Extract the (x, y) coordinate from the center of the cell holding the provided text.  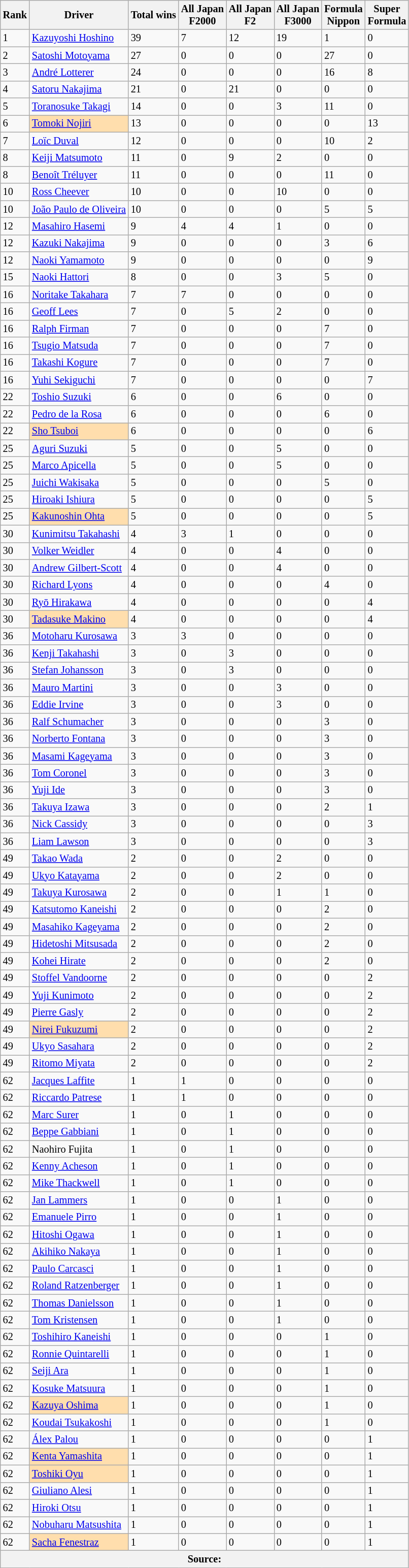
Tsugio Matsuda (79, 346)
Ralf Schumacher (79, 722)
Norberto Fontana (79, 739)
Kunimitsu Takahashi (79, 534)
Kenny Acheson (79, 1166)
Naoki Hattori (79, 277)
Yuhi Sekiguchi (79, 380)
Tom Kristensen (79, 1320)
Naohiro Fujita (79, 1149)
15 (15, 277)
19 (298, 38)
SuperFormula (387, 15)
Eddie Irvine (79, 705)
Seiji Ara (79, 1371)
Ukyo Sasahara (79, 1047)
Yuji Ide (79, 790)
Ukyo Katayama (79, 875)
Toshihiro Kaneishi (79, 1337)
Masami Kageyama (79, 756)
Kazuyoshi Hoshino (79, 38)
Sho Tsuboi (79, 431)
Hiroaki Ishiura (79, 500)
Giuliano Alesi (79, 1491)
João Paulo de Oliveira (79, 209)
Toshiki Oyu (79, 1474)
Toshio Suzuki (79, 397)
Kenta Yamashita (79, 1456)
Benoît Tréluyer (79, 175)
Takao Wada (79, 859)
Thomas Danielsson (79, 1303)
Emanuele Pirro (79, 1217)
Koudai Tsukakoshi (79, 1422)
Stoffel Vandoorne (79, 978)
Masahiko Kageyama (79, 927)
Ryō Hirakawa (79, 602)
Ronnie Quintarelli (79, 1354)
Pedro de la Rosa (79, 414)
Tadasuke Makino (79, 619)
Riccardo Patrese (79, 1098)
All JapanF2 (250, 15)
Aguri Suzuki (79, 448)
Sacha Fenestraz (79, 1542)
39 (153, 38)
André Lotterer (79, 72)
Source: (204, 1559)
Satoshi Motoyama (79, 55)
Yuji Kunimoto (79, 995)
Ritomo Miyata (79, 1063)
Jacques Laffite (79, 1081)
Andrew Gilbert-Scott (79, 568)
Mauro Martini (79, 688)
Paulo Carcasci (79, 1268)
Ross Cheever (79, 192)
Richard Lyons (79, 585)
Takuya Kurosawa (79, 893)
Geoff Lees (79, 311)
Hidetoshi Mitsusada (79, 944)
Roland Ratzenberger (79, 1286)
Pierre Gasly (79, 1012)
Katsutomo Kaneishi (79, 909)
Naoki Yamamoto (79, 260)
Kohei Hirate (79, 961)
FormulaNippon (344, 15)
Kosuke Matsuura (79, 1388)
Akihiko Nakaya (79, 1252)
Hiroki Otsu (79, 1508)
Motoharu Kurosawa (79, 636)
14 (153, 107)
Tomoki Nojiri (79, 123)
Kakunoshin Ohta (79, 516)
Stefan Johansson (79, 670)
Takuya Izawa (79, 807)
Toranosuke Takagi (79, 107)
Ralph Firman (79, 329)
Mike Thackwell (79, 1183)
Marco Apicella (79, 465)
Nobuharu Matsushita (79, 1525)
Volker Weidler (79, 551)
Juichi Wakisaka (79, 482)
All JapanF3000 (298, 15)
Tom Coronel (79, 773)
Hitoshi Ogawa (79, 1234)
Kazuya Oshima (79, 1405)
Satoru Nakajima (79, 89)
Nick Cassidy (79, 824)
Noritake Takahara (79, 295)
Total wins (153, 15)
Beppe Gabbiani (79, 1132)
Driver (79, 15)
Masahiro Hasemi (79, 226)
Kenji Takahashi (79, 654)
Liam Lawson (79, 841)
Rank (15, 15)
Álex Palou (79, 1440)
All JapanF2000 (202, 15)
Keiji Matsumoto (79, 158)
Jan Lammers (79, 1200)
Nirei Fukuzumi (79, 1029)
Loïc Duval (79, 141)
Marc Surer (79, 1115)
Takashi Kogure (79, 363)
24 (153, 72)
Kazuki Nakajima (79, 243)
